From the cell containing the given text, extract its center point as [X, Y] coordinate. 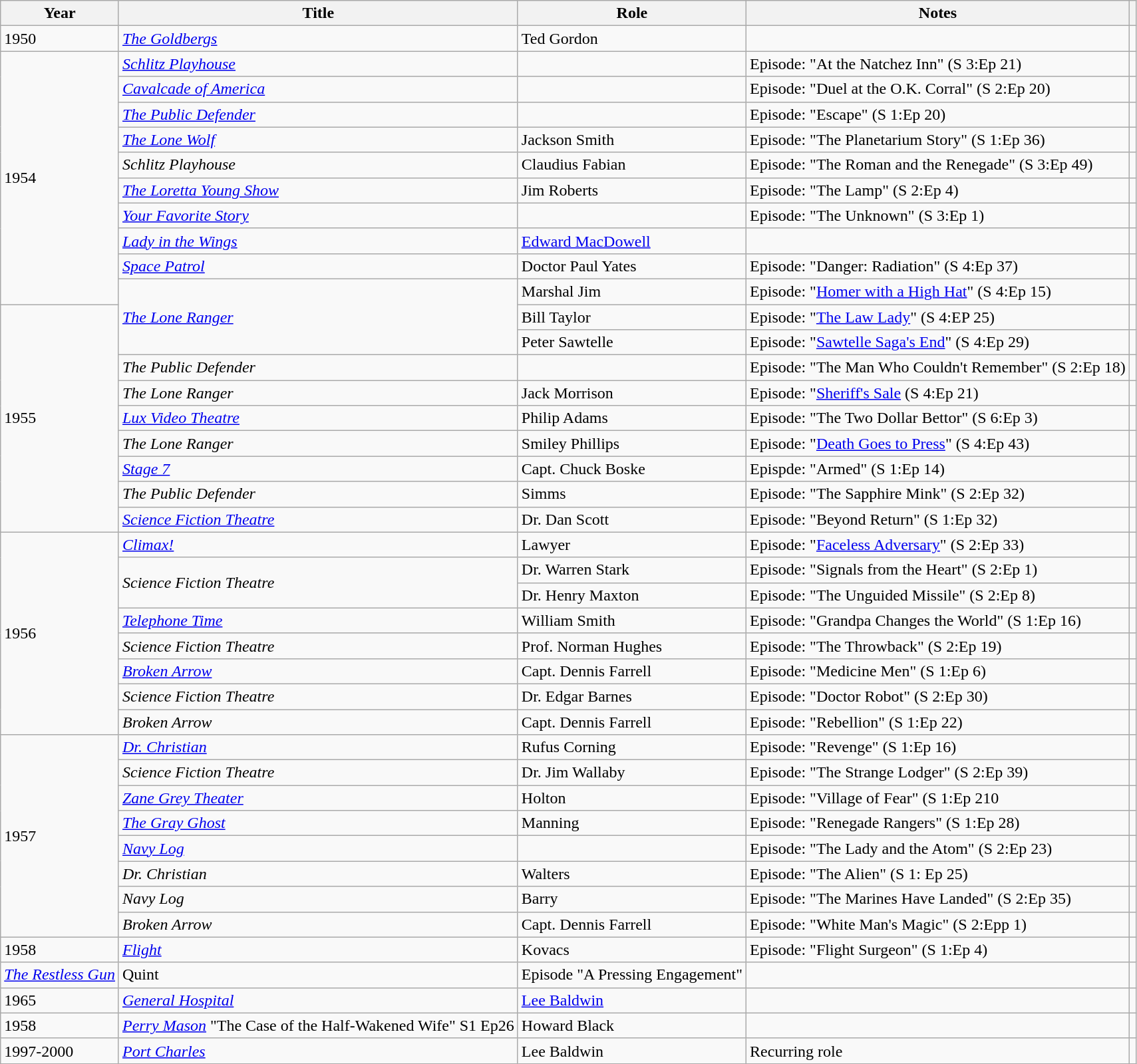
Smiley Phillips [632, 444]
Episode: "The Roman and the Renegade" (S 3:Ep 49) [938, 165]
Lawyer [632, 545]
Doctor Paul Yates [632, 266]
Episode: "The Throwback" (S 2:Ep 19) [938, 646]
Port Charles [318, 1051]
1954 [60, 178]
Episode: "The Lady and the Atom" (S 2:Ep 23) [938, 849]
Bill Taylor [632, 317]
Episode: "The Sapphire Mink" (S 2:Ep 32) [938, 494]
Simms [632, 494]
Episode: "The Planetarium Story" (S 1:Ep 36) [938, 140]
Episode: "Rebellion" (S 1:Ep 22) [938, 722]
The Loretta Young Show [318, 190]
Jim Roberts [632, 190]
Episode: "Danger: Radiation" (S 4:Ep 37) [938, 266]
The Gray Ghost [318, 823]
Claudius Fabian [632, 165]
Telephone Time [318, 620]
Episode: "Sawtelle Saga's End" (S 4:Ep 29) [938, 342]
Episode: "The Man Who Couldn't Remember" (S 2:Ep 18) [938, 368]
Episode: "White Man's Magic" (S 2:Epp 1) [938, 924]
Stage 7 [318, 469]
Episode: "The Law Lady" (S 4:EP 25) [938, 317]
1955 [60, 419]
1956 [60, 633]
Episode: "At the Natchez Inn" (S 3:Ep 21) [938, 64]
1965 [60, 1000]
Episode: "Duel at the O.K. Corral" (S 2:Ep 20) [938, 89]
Cavalcade of America [318, 89]
The Goldbergs [318, 39]
Episode: "Doctor Robot" (S 2:Ep 30) [938, 696]
Episode: "Faceless Adversary" (S 2:Ep 33) [938, 545]
Episode: "Renegade Rangers" (S 1:Ep 28) [938, 823]
Recurring role [938, 1051]
Kovacs [632, 950]
Capt. Chuck Boske [632, 469]
Peter Sawtelle [632, 342]
Zane Grey Theater [318, 798]
Perry Mason "The Case of the Half-Wakened Wife" S1 Ep26 [318, 1025]
Dr. Warren Stark [632, 570]
Dr. Edgar Barnes [632, 696]
Edward MacDowell [632, 241]
Climax! [318, 545]
1950 [60, 39]
Space Patrol [318, 266]
Episode: "Village of Fear" (S 1:Ep 210 [938, 798]
Prof. Norman Hughes [632, 646]
Episode: "Flight Surgeon" (S 1:Ep 4) [938, 950]
Manning [632, 823]
Dr. Jim Wallaby [632, 773]
Flight [318, 950]
The Restless Gun [60, 975]
Title [318, 13]
Rufus Corning [632, 747]
General Hospital [318, 1000]
Dr. Henry Maxton [632, 595]
Jackson Smith [632, 140]
Ted Gordon [632, 39]
Episode: "The Unguided Missile" (S 2:Ep 8) [938, 595]
Episode: "The Alien" (S 1: Ep 25) [938, 874]
Episode: "Revenge" (S 1:Ep 16) [938, 747]
Episode: "Medicine Men" (S 1:Ep 6) [938, 671]
Episode: "The Strange Lodger" (S 2:Ep 39) [938, 773]
Jack Morrison [632, 393]
Episode: "The Two Dollar Bettor" (S 6:Ep 3) [938, 418]
Episode "A Pressing Engagement" [632, 975]
Episode: "Grandpa Changes the World" (S 1:Ep 16) [938, 620]
Episode: "Beyond Return" (S 1:Ep 32) [938, 519]
Epispde: "Armed" (S 1:Ep 14) [938, 469]
Episode: "The Lamp" (S 2:Ep 4) [938, 190]
Philip Adams [632, 418]
Notes [938, 13]
Howard Black [632, 1025]
Episode: "Death Goes to Press" (S 4:Ep 43) [938, 444]
Episode: "The Unknown" (S 3:Ep 1) [938, 215]
Lady in the Wings [318, 241]
1997-2000 [60, 1051]
Episode: "Homer with a High Hat" (S 4:Ep 15) [938, 291]
Episode: "Signals from the Heart" (S 2:Ep 1) [938, 570]
Your Favorite Story [318, 215]
Episode: "Escape" (S 1:Ep 20) [938, 114]
Dr. Dan Scott [632, 519]
Holton [632, 798]
Year [60, 13]
Episode: "The Marines Have Landed" (S 2:Ep 35) [938, 899]
The Lone Wolf [318, 140]
Walters [632, 874]
Lux Video Theatre [318, 418]
Barry [632, 899]
1957 [60, 836]
Episode: "Sheriff's Sale (S 4:Ep 21) [938, 393]
Role [632, 13]
William Smith [632, 620]
Quint [318, 975]
Marshal Jim [632, 291]
